Extract the [X, Y] coordinate from the center of the cell holding the provided text.  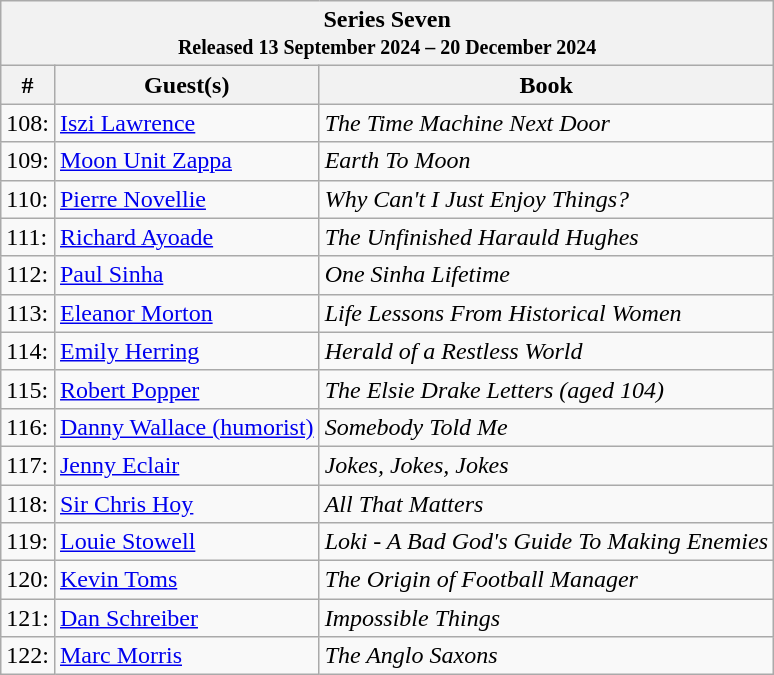
113: [28, 313]
Danny Wallace (humorist) [186, 427]
Dan Schreiber [186, 618]
Loki - A Bad God's Guide To Making Enemies [546, 542]
Earth To Moon [546, 161]
One Sinha Lifetime [546, 275]
Jenny Eclair [186, 465]
Sir Chris Hoy [186, 503]
111: [28, 237]
The Time Machine Next Door [546, 123]
Robert Popper [186, 389]
Book [546, 85]
Why Can't I Just Enjoy Things? [546, 199]
The Elsie Drake Letters (aged 104) [546, 389]
Moon Unit Zappa [186, 161]
112: [28, 275]
Marc Morris [186, 656]
Herald of a Restless World [546, 351]
Paul Sinha [186, 275]
120: [28, 580]
Jokes, Jokes, Jokes [546, 465]
122: [28, 656]
Somebody Told Me [546, 427]
118: [28, 503]
Iszi Lawrence [186, 123]
Impossible Things [546, 618]
109: [28, 161]
116: [28, 427]
Guest(s) [186, 85]
110: [28, 199]
114: [28, 351]
Richard Ayoade [186, 237]
121: [28, 618]
Eleanor Morton [186, 313]
The Anglo Saxons [546, 656]
Series SevenReleased 13 September 2024 – 20 December 2024 [388, 34]
Kevin Toms [186, 580]
All That Matters [546, 503]
Emily Herring [186, 351]
108: [28, 123]
# [28, 85]
Life Lessons From Historical Women [546, 313]
119: [28, 542]
Louie Stowell [186, 542]
The Origin of Football Manager [546, 580]
The Unfinished Harauld Hughes [546, 237]
117: [28, 465]
Pierre Novellie [186, 199]
115: [28, 389]
